Detect which cell encompasses the target text, then output its (x, y) center coordinate. 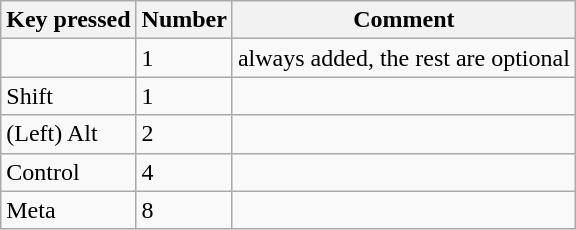
(Left) Alt (68, 134)
4 (184, 172)
8 (184, 210)
Control (68, 172)
Meta (68, 210)
2 (184, 134)
Key pressed (68, 20)
Number (184, 20)
Comment (404, 20)
Shift (68, 96)
always added, the rest are optional (404, 58)
